Return (x, y) of the center of cell containing provided text 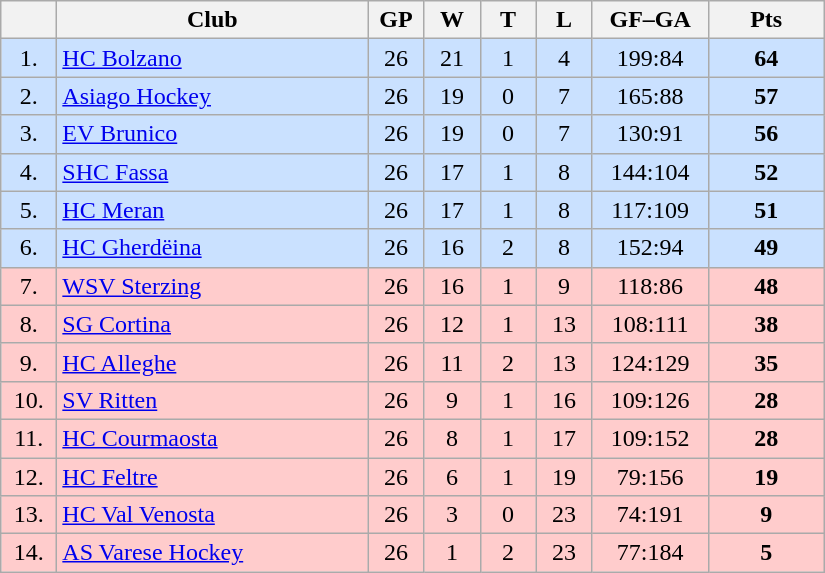
199:84 (650, 58)
Asiago Hockey (212, 96)
1. (29, 58)
14. (29, 553)
109:126 (650, 400)
57 (766, 96)
21 (452, 58)
SV Ritten (212, 400)
HC Val Venosta (212, 515)
GF–GA (650, 20)
6 (452, 477)
12 (452, 324)
117:109 (650, 210)
38 (766, 324)
2. (29, 96)
124:129 (650, 362)
56 (766, 134)
165:88 (650, 96)
4. (29, 172)
HC Alleghe (212, 362)
48 (766, 286)
HC Meran (212, 210)
11. (29, 438)
HC Feltre (212, 477)
HC Courmaosta (212, 438)
13. (29, 515)
T (508, 20)
9. (29, 362)
51 (766, 210)
10. (29, 400)
12. (29, 477)
HC Gherdëina (212, 248)
GP (396, 20)
3 (452, 515)
4 (564, 58)
HC Bolzano (212, 58)
Club (212, 20)
79:156 (650, 477)
AS Varese Hockey (212, 553)
L (564, 20)
3. (29, 134)
SHC Fassa (212, 172)
6. (29, 248)
5. (29, 210)
35 (766, 362)
5 (766, 553)
W (452, 20)
49 (766, 248)
SG Cortina (212, 324)
52 (766, 172)
108:111 (650, 324)
Pts (766, 20)
WSV Sterzing (212, 286)
130:91 (650, 134)
7. (29, 286)
118:86 (650, 286)
152:94 (650, 248)
8. (29, 324)
144:104 (650, 172)
11 (452, 362)
64 (766, 58)
77:184 (650, 553)
EV Brunico (212, 134)
109:152 (650, 438)
74:191 (650, 515)
